Pinpoint the cell where the given text exists, returning its [X, Y] midpoint coordinate. 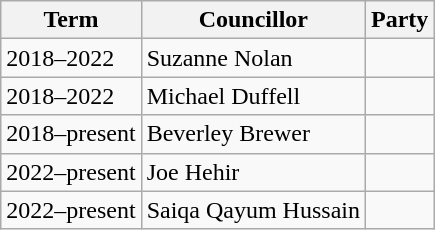
Term [71, 20]
Party [399, 20]
Joe Hehir [253, 172]
Councillor [253, 20]
Suzanne Nolan [253, 58]
Michael Duffell [253, 96]
Beverley Brewer [253, 134]
Saiqa Qayum Hussain [253, 210]
2018–present [71, 134]
